Extract the (x, y) coordinate from the center of the cell holding the provided text.  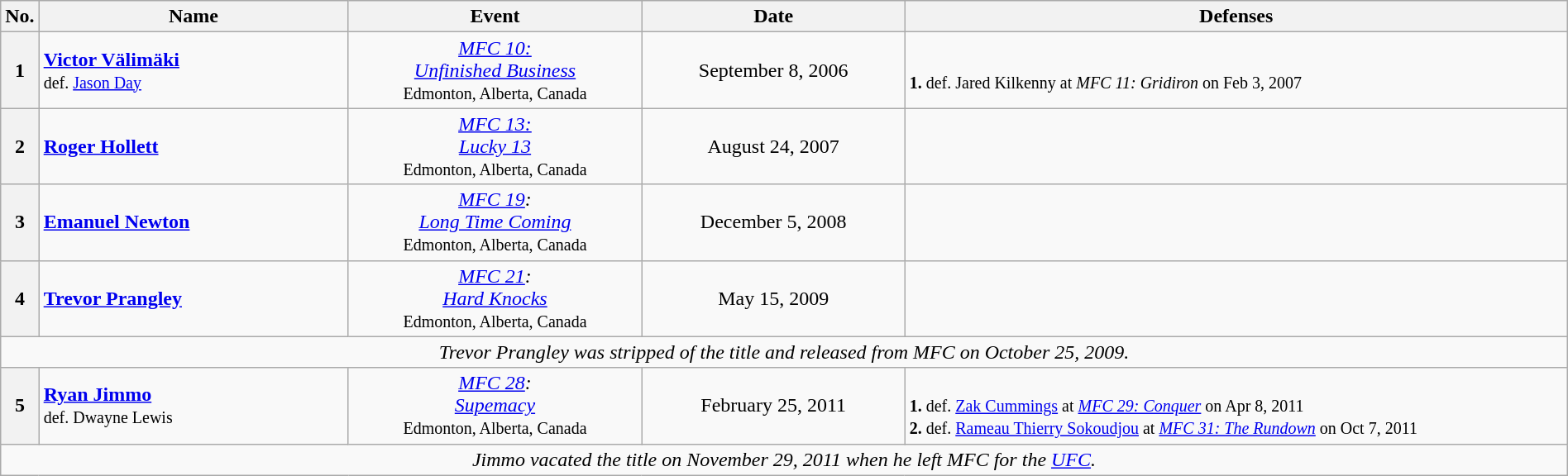
Jimmo vacated the title on November 29, 2011 when he left MFC for the UFC. (784, 459)
1 (20, 70)
Date (773, 17)
1. def. Zak Cummings at MFC 29: Conquer on Apr 8, 2011 2. def. Rameau Thierry Sokoudjou at MFC 31: The Rundown on Oct 7, 2011 (1236, 406)
August 24, 2007 (773, 146)
No. (20, 17)
MFC 19:Long Time ComingEdmonton, Alberta, Canada (495, 222)
February 25, 2011 (773, 406)
Victor Välimäkidef. Jason Day (194, 70)
Ryan Jimmodef. Dwayne Lewis (194, 406)
Defenses (1236, 17)
1. def. Jared Kilkenny at MFC 11: Gridiron on Feb 3, 2007 (1236, 70)
Roger Hollett (194, 146)
Emanuel Newton (194, 222)
December 5, 2008 (773, 222)
3 (20, 222)
MFC 13:Lucky 13 Edmonton, Alberta, Canada (495, 146)
Name (194, 17)
MFC 21:Hard Knocks Edmonton, Alberta, Canada (495, 298)
MFC 28:Supemacy Edmonton, Alberta, Canada (495, 406)
5 (20, 406)
Trevor Prangley (194, 298)
MFC 10:Unfinished Business Edmonton, Alberta, Canada (495, 70)
Trevor Prangley was stripped of the title and released from MFC on October 25, 2009. (784, 352)
September 8, 2006 (773, 70)
Event (495, 17)
4 (20, 298)
2 (20, 146)
May 15, 2009 (773, 298)
